Determine the [x, y] coordinate at the center of the cell enclosing the given text.  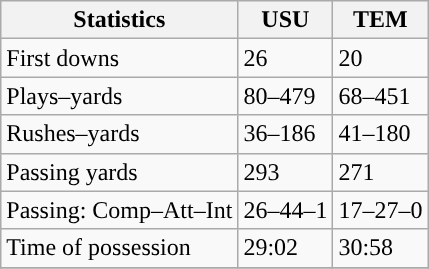
USU [286, 20]
80–479 [286, 96]
Statistics [120, 20]
Rushes–yards [120, 134]
Passing: Comp–Att–Int [120, 210]
Passing yards [120, 172]
26 [286, 58]
68–451 [380, 96]
Plays–yards [120, 96]
20 [380, 58]
First downs [120, 58]
271 [380, 172]
TEM [380, 20]
36–186 [286, 134]
17–27–0 [380, 210]
29:02 [286, 248]
293 [286, 172]
26–44–1 [286, 210]
30:58 [380, 248]
41–180 [380, 134]
Time of possession [120, 248]
